Provide the [X, Y] coordinate of the cell's center where the given text is located.  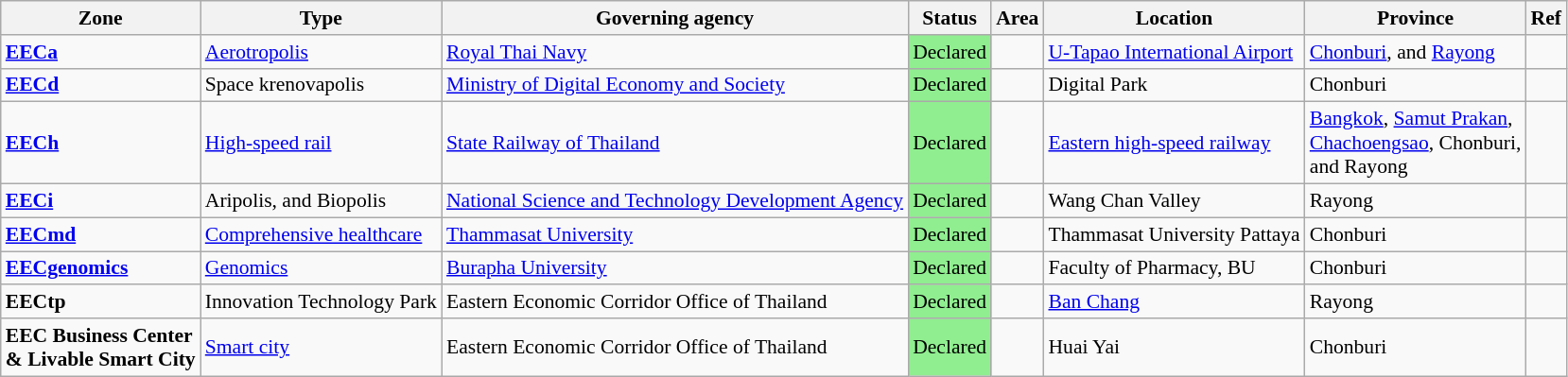
Innovation Technology Park [322, 302]
EECa [100, 52]
Genomics [322, 268]
National Science and Technology Development Agency [675, 201]
EEC Business Center & Livable Smart City [100, 348]
Ministry of Digital Economy and Society [675, 85]
EECh [100, 144]
U-Tapao International Airport [1174, 52]
EECd [100, 85]
Smart city [322, 348]
Thammasat University [675, 234]
Wang Chan Valley [1174, 201]
State Railway of Thailand [675, 144]
EECi [100, 201]
EECtp [100, 302]
Ban Chang [1174, 302]
Digital Park [1174, 85]
Huai Yai [1174, 348]
EECmd [100, 234]
Bangkok, Samut Prakan,Chachoengsao, Chonburi,and Rayong [1416, 144]
High-speed rail [322, 144]
Faculty of Pharmacy, BU [1174, 268]
Comprehensive healthcare [322, 234]
Eastern high-speed railway [1174, 144]
Chonburi, and Rayong [1416, 52]
Burapha University [675, 268]
Thammasat University Pattaya [1174, 234]
Type [322, 18]
Zone [100, 18]
Aripolis, and Biopolis [322, 201]
EECgenomics [100, 268]
Aerotropolis [322, 52]
Location [1174, 18]
Status [950, 18]
Governing agency [675, 18]
Space krenovapolis [322, 85]
Ref [1546, 18]
Royal Thai Navy [675, 52]
Province [1416, 18]
Area [1018, 18]
